Scan for the cell matching the given text and deliver its (x, y) coordinate at center. 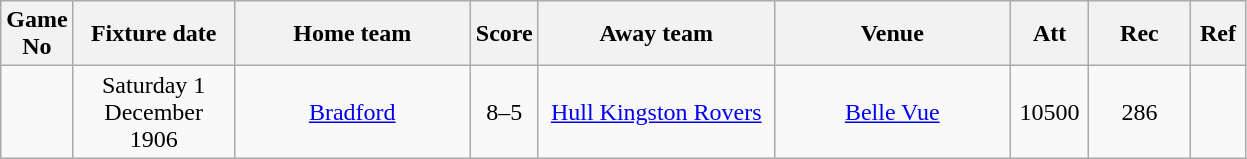
Hull Kingston Rovers (656, 112)
Ref (1218, 34)
Score (504, 34)
10500 (1050, 112)
Bradford (352, 112)
Venue (892, 34)
Game No (37, 34)
286 (1140, 112)
Fixture date (154, 34)
Att (1050, 34)
Home team (352, 34)
Rec (1140, 34)
Saturday 1 December 1906 (154, 112)
Belle Vue (892, 112)
8–5 (504, 112)
Away team (656, 34)
